Output the [x, y] coordinate of the center of the cell containing the given text.  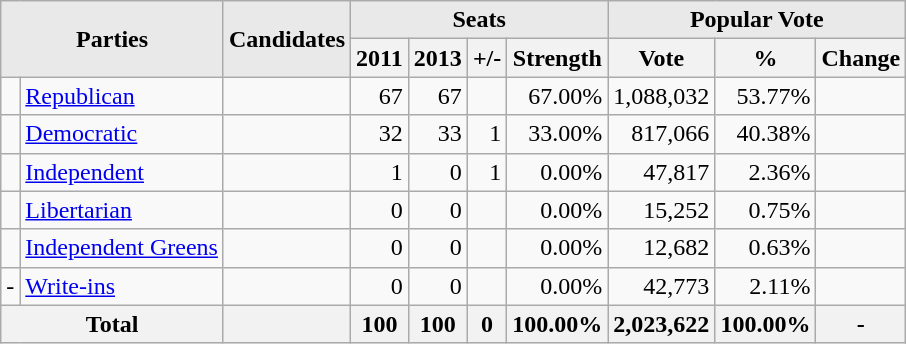
33 [438, 134]
42,773 [662, 286]
Independent Greens [122, 248]
Candidates [286, 39]
Independent [122, 172]
Change [861, 58]
0.63% [766, 248]
817,066 [662, 134]
Libertarian [122, 210]
2,023,622 [662, 324]
Seats [480, 20]
2.36% [766, 172]
47,817 [662, 172]
Vote [662, 58]
15,252 [662, 210]
33.00% [558, 134]
2011 [380, 58]
67.00% [558, 96]
% [766, 58]
53.77% [766, 96]
+/- [486, 58]
Parties [112, 39]
Strength [558, 58]
Popular Vote [757, 20]
0.75% [766, 210]
Democratic [122, 134]
2.11% [766, 286]
Write-ins [122, 286]
12,682 [662, 248]
Republican [122, 96]
40.38% [766, 134]
Total [112, 324]
32 [380, 134]
1,088,032 [662, 96]
2013 [438, 58]
